Extract the [X, Y] coordinate from the center of the cell holding the provided text.  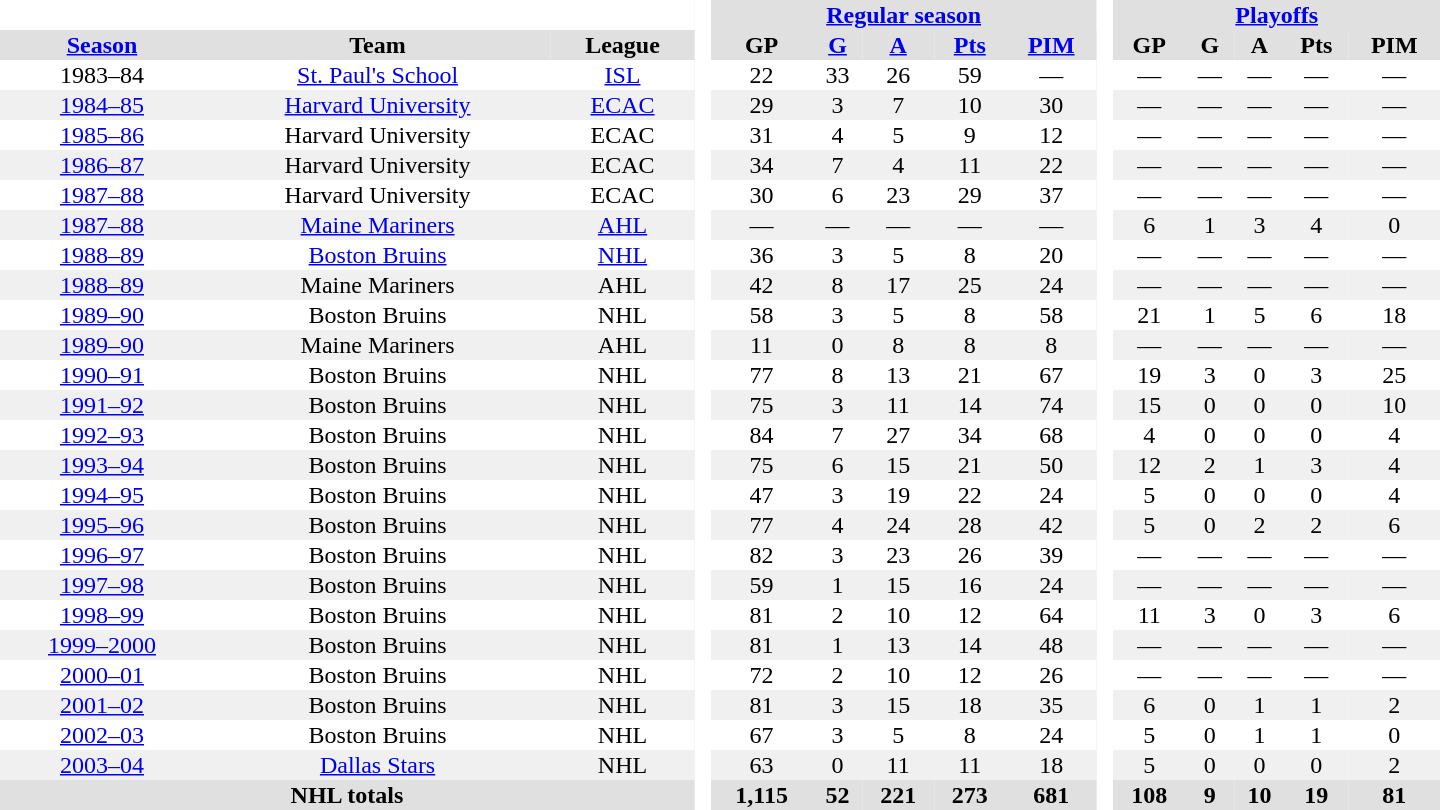
63 [761, 765]
35 [1052, 705]
Dallas Stars [378, 765]
1994–95 [102, 495]
1998–99 [102, 615]
St. Paul's School [378, 75]
Playoffs [1276, 15]
1984–85 [102, 105]
33 [838, 75]
1995–96 [102, 525]
2003–04 [102, 765]
1,115 [761, 795]
74 [1052, 405]
31 [761, 135]
681 [1052, 795]
1993–94 [102, 465]
Team [378, 45]
1997–98 [102, 585]
17 [898, 285]
28 [970, 525]
16 [970, 585]
League [622, 45]
273 [970, 795]
39 [1052, 555]
20 [1052, 255]
47 [761, 495]
ISL [622, 75]
1985–86 [102, 135]
48 [1052, 645]
NHL totals [347, 795]
108 [1149, 795]
221 [898, 795]
37 [1052, 195]
50 [1052, 465]
1990–91 [102, 375]
Regular season [903, 15]
1992–93 [102, 435]
1999–2000 [102, 645]
84 [761, 435]
64 [1052, 615]
36 [761, 255]
1986–87 [102, 165]
Season [102, 45]
2001–02 [102, 705]
27 [898, 435]
52 [838, 795]
1991–92 [102, 405]
72 [761, 675]
68 [1052, 435]
82 [761, 555]
2002–03 [102, 735]
1996–97 [102, 555]
1983–84 [102, 75]
2000–01 [102, 675]
